Locate the cell with the specified text and output its (X, Y) center coordinate. 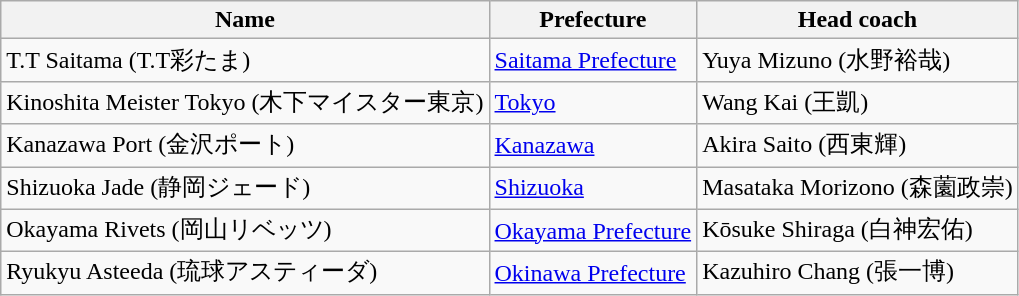
Shizuoka (593, 188)
Name (245, 20)
Okinawa Prefecture (593, 274)
Okayama Rivets (岡山リベッツ) (245, 230)
Yuya Mizuno (水野裕哉) (858, 60)
Kanazawa Port (金沢ポート) (245, 146)
Ryukyu Asteeda (琉球アスティーダ) (245, 274)
T.T Saitama (T.T彩たま) (245, 60)
Kazuhiro Chang (張一博) (858, 274)
Kanazawa (593, 146)
Saitama Prefecture (593, 60)
Tokyo (593, 102)
Shizuoka Jade (静岡ジェード) (245, 188)
Wang Kai (王凱) (858, 102)
Prefecture (593, 20)
Kōsuke Shiraga (白神宏佑) (858, 230)
Akira Saito (西東輝) (858, 146)
Masataka Morizono (森薗政崇) (858, 188)
Head coach (858, 20)
Okayama Prefecture (593, 230)
Kinoshita Meister Tokyo (木下マイスター東京) (245, 102)
